Pinpoint the cell where the given text exists, returning its [x, y] midpoint coordinate. 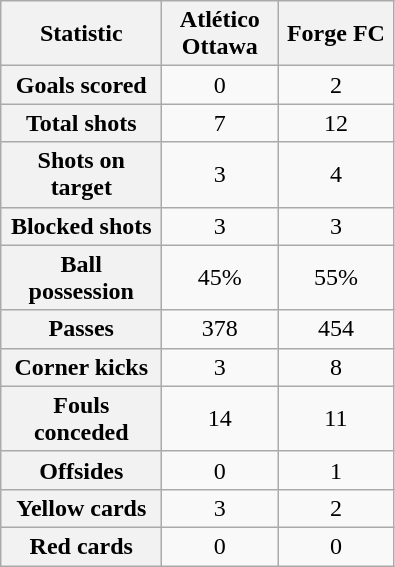
Shots on target [82, 174]
378 [220, 329]
Corner kicks [82, 367]
55% [336, 278]
Fouls conceded [82, 418]
Red cards [82, 546]
45% [220, 278]
Statistic [82, 34]
11 [336, 418]
4 [336, 174]
7 [220, 123]
Offsides [82, 470]
12 [336, 123]
Forge FC [336, 34]
14 [220, 418]
Atlético Ottawa [220, 34]
Total shots [82, 123]
1 [336, 470]
Yellow cards [82, 508]
Passes [82, 329]
Goals scored [82, 85]
Blocked shots [82, 226]
8 [336, 367]
454 [336, 329]
Ball possession [82, 278]
